Return the [x, y] coordinate for the center point of the cell that contains the specified text.  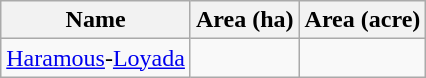
Name [96, 20]
Area (ha) [244, 20]
Area (acre) [362, 20]
Haramous-Loyada [96, 58]
